Return (x, y) of the center of cell containing provided text 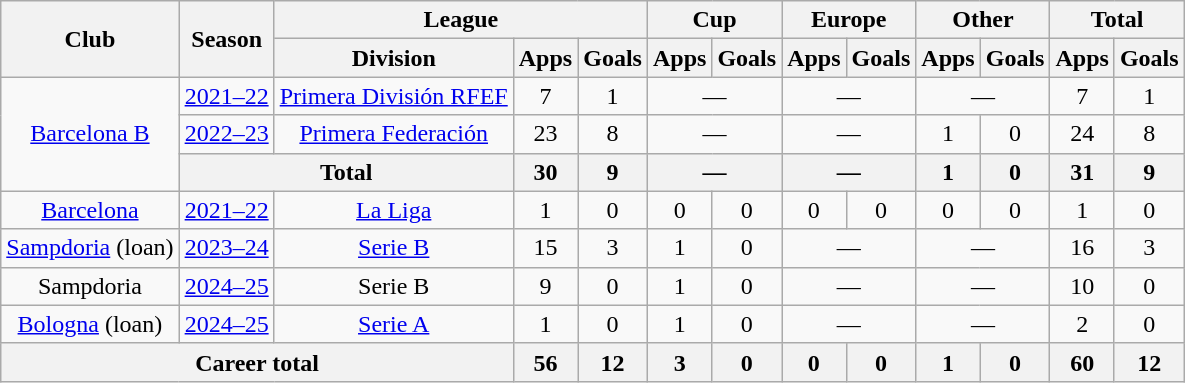
31 (1082, 172)
15 (545, 248)
2 (1082, 324)
60 (1082, 362)
La Liga (394, 210)
10 (1082, 286)
30 (545, 172)
16 (1082, 248)
Europe (849, 20)
Barcelona B (90, 134)
24 (1082, 134)
Serie A (394, 324)
Sampdoria (loan) (90, 248)
Club (90, 39)
Bologna (loan) (90, 324)
Cup (714, 20)
2022–23 (226, 134)
Other (983, 20)
Barcelona (90, 210)
Season (226, 39)
League (460, 20)
Division (394, 58)
2023–24 (226, 248)
Career total (258, 362)
Primera División RFEF (394, 96)
Primera Federación (394, 134)
56 (545, 362)
Sampdoria (90, 286)
23 (545, 134)
